Provide the (X, Y) coordinate of the cell's center where the given text is located.  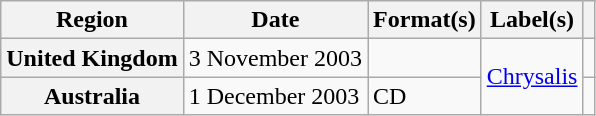
Australia (92, 96)
1 December 2003 (275, 96)
United Kingdom (92, 58)
3 November 2003 (275, 58)
Format(s) (425, 20)
Date (275, 20)
Label(s) (532, 20)
Region (92, 20)
Chrysalis (532, 77)
CD (425, 96)
